From the cell containing the given text, extract its center point as [X, Y] coordinate. 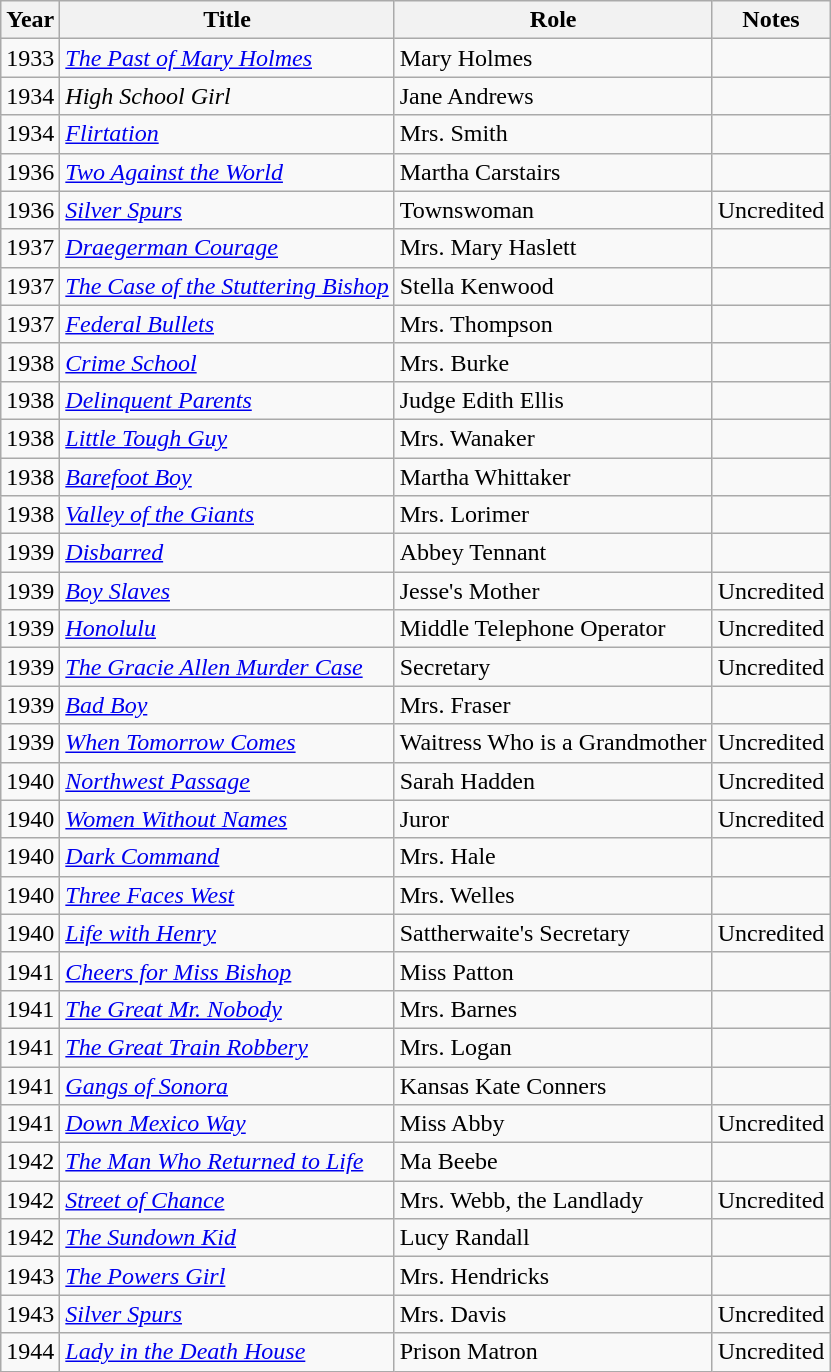
Waitress Who is a Grandmother [553, 743]
The Sundown Kid [227, 1238]
Abbey Tennant [553, 553]
Mrs. Lorimer [553, 515]
Gangs of Sonora [227, 1085]
Juror [553, 819]
Disbarred [227, 553]
Barefoot Boy [227, 477]
Little Tough Guy [227, 438]
Mrs. Webb, the Landlady [553, 1200]
The Past of Mary Holmes [227, 58]
Jesse's Mother [553, 591]
Sattherwaite's Secretary [553, 933]
The Case of the Stuttering Bishop [227, 286]
Mrs. Burke [553, 362]
The Gracie Allen Murder Case [227, 667]
Three Faces West [227, 895]
Prison Matron [553, 1352]
Life with Henry [227, 933]
Boy Slaves [227, 591]
Martha Carstairs [553, 172]
Dark Command [227, 857]
The Man Who Returned to Life [227, 1162]
Ma Beebe [553, 1162]
Mrs. Davis [553, 1314]
1933 [30, 58]
Martha Whittaker [553, 477]
Mrs. Welles [553, 895]
Mrs. Thompson [553, 324]
Bad Boy [227, 705]
Street of Chance [227, 1200]
High School Girl [227, 96]
Sarah Hadden [553, 781]
Crime School [227, 362]
1944 [30, 1352]
The Powers Girl [227, 1276]
Honolulu [227, 629]
Mary Holmes [553, 58]
Judge Edith Ellis [553, 400]
Miss Patton [553, 971]
When Tomorrow Comes [227, 743]
Flirtation [227, 134]
Townswoman [553, 210]
Notes [771, 20]
Stella Kenwood [553, 286]
Northwest Passage [227, 781]
Federal Bullets [227, 324]
Year [30, 20]
Title [227, 20]
Lucy Randall [553, 1238]
The Great Train Robbery [227, 1047]
Women Without Names [227, 819]
Valley of the Giants [227, 515]
Mrs. Smith [553, 134]
Secretary [553, 667]
The Great Mr. Nobody [227, 1009]
Mrs. Fraser [553, 705]
Jane Andrews [553, 96]
Mrs. Barnes [553, 1009]
Mrs. Hendricks [553, 1276]
Mrs. Logan [553, 1047]
Kansas Kate Conners [553, 1085]
Down Mexico Way [227, 1124]
Miss Abby [553, 1124]
Two Against the World [227, 172]
Cheers for Miss Bishop [227, 971]
Mrs. Wanaker [553, 438]
Delinquent Parents [227, 400]
Middle Telephone Operator [553, 629]
Mrs. Mary Haslett [553, 248]
Mrs. Hale [553, 857]
Role [553, 20]
Lady in the Death House [227, 1352]
Draegerman Courage [227, 248]
